Scan for the cell matching the given text and deliver its (x, y) coordinate at center. 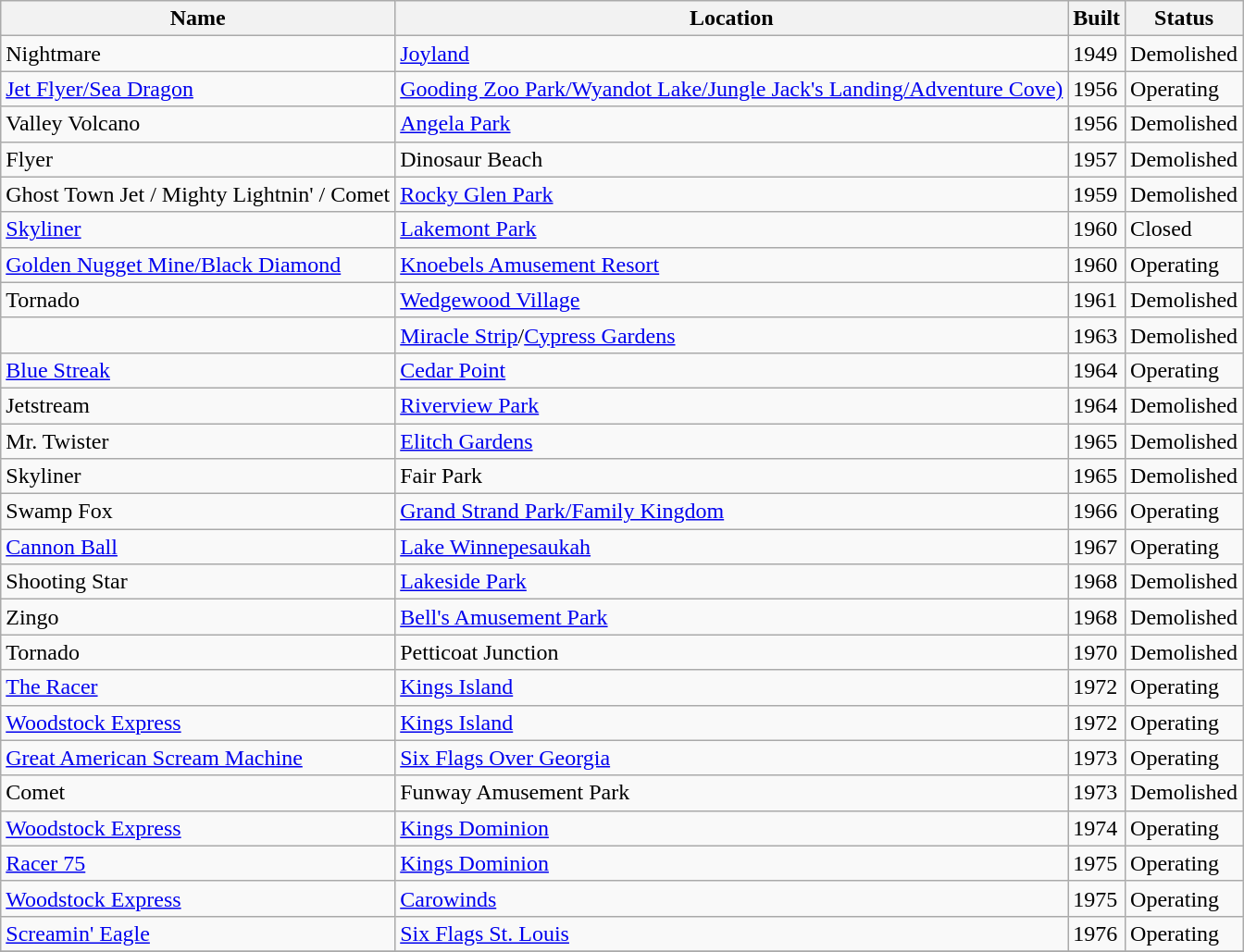
Funway Amusement Park (731, 793)
Screamin' Eagle (198, 933)
Closed (1185, 229)
Comet (198, 793)
Nightmare (198, 54)
Lakemont Park (731, 229)
1974 (1097, 828)
Rocky Glen Park (731, 194)
1970 (1097, 652)
Miracle Strip/Cypress Gardens (731, 335)
Lakeside Park (731, 582)
Racer 75 (198, 863)
Wedgewood Village (731, 300)
Built (1097, 19)
Elitch Gardens (731, 441)
Dinosaur Beach (731, 159)
Golden Nugget Mine/Black Diamond (198, 265)
1959 (1097, 194)
Name (198, 19)
Jetstream (198, 405)
Joyland (731, 54)
Location (731, 19)
Flyer (198, 159)
Grand Strand Park/Family Kingdom (731, 512)
Cannon Ball (198, 547)
1976 (1097, 933)
Valley Volcano (198, 124)
Angela Park (731, 124)
Great American Scream Machine (198, 758)
Petticoat Junction (731, 652)
Jet Flyer/Sea Dragon (198, 89)
Knoebels Amusement Resort (731, 265)
1957 (1097, 159)
1966 (1097, 512)
Six Flags St. Louis (731, 933)
Bell's Amusement Park (731, 617)
Gooding Zoo Park/Wyandot Lake/Jungle Jack's Landing/Adventure Cove) (731, 89)
Fair Park (731, 476)
Zingo (198, 617)
1949 (1097, 54)
Riverview Park (731, 405)
1963 (1097, 335)
Status (1185, 19)
Shooting Star (198, 582)
Cedar Point (731, 370)
Ghost Town Jet / Mighty Lightnin' / Comet (198, 194)
Mr. Twister (198, 441)
Carowinds (731, 898)
Lake Winnepesaukah (731, 547)
The Racer (198, 687)
Blue Streak (198, 370)
1967 (1097, 547)
Swamp Fox (198, 512)
Six Flags Over Georgia (731, 758)
1961 (1097, 300)
